Scan for the cell matching the given text and deliver its [X, Y] coordinate at center. 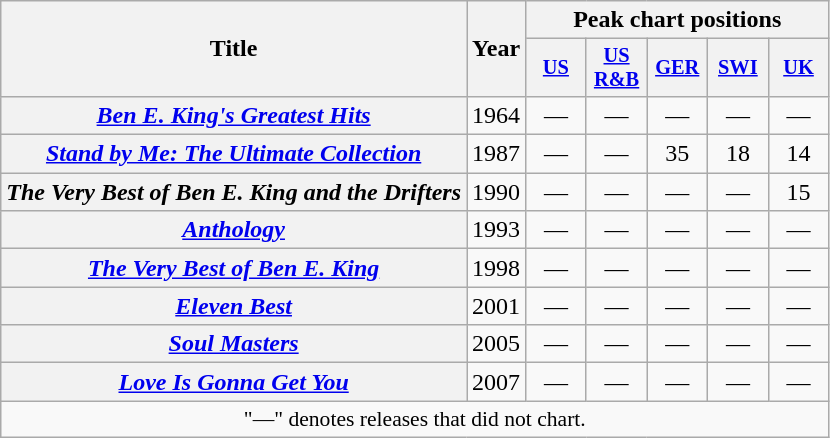
2007 [496, 382]
1998 [496, 268]
"—" denotes releases that did not chart. [415, 419]
2005 [496, 344]
USR&B [616, 68]
Ben E. King's Greatest Hits [234, 115]
Anthology [234, 230]
1990 [496, 192]
The Very Best of Ben E. King [234, 268]
Year [496, 49]
Eleven Best [234, 306]
1987 [496, 154]
1993 [496, 230]
14 [798, 154]
Love Is Gonna Get You [234, 382]
GER [678, 68]
18 [738, 154]
UK [798, 68]
SWI [738, 68]
2001 [496, 306]
1964 [496, 115]
Stand by Me: The Ultimate Collection [234, 154]
Peak chart positions [678, 20]
The Very Best of Ben E. King and the Drifters [234, 192]
Soul Masters [234, 344]
US [556, 68]
35 [678, 154]
Title [234, 49]
15 [798, 192]
